Capture the cell that displays the provided text and extract its [x, y] central coordinate. 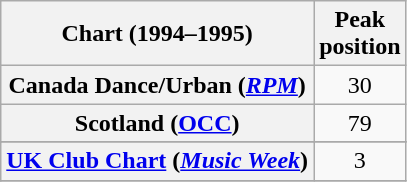
30 [360, 85]
Peakposition [360, 34]
Scotland (OCC) [158, 123]
79 [360, 123]
Canada Dance/Urban (RPM) [158, 85]
3 [360, 161]
Chart (1994–1995) [158, 34]
UK Club Chart (Music Week) [158, 161]
